Find where the given text appears and provide that cell's center as (x, y) coordinate. 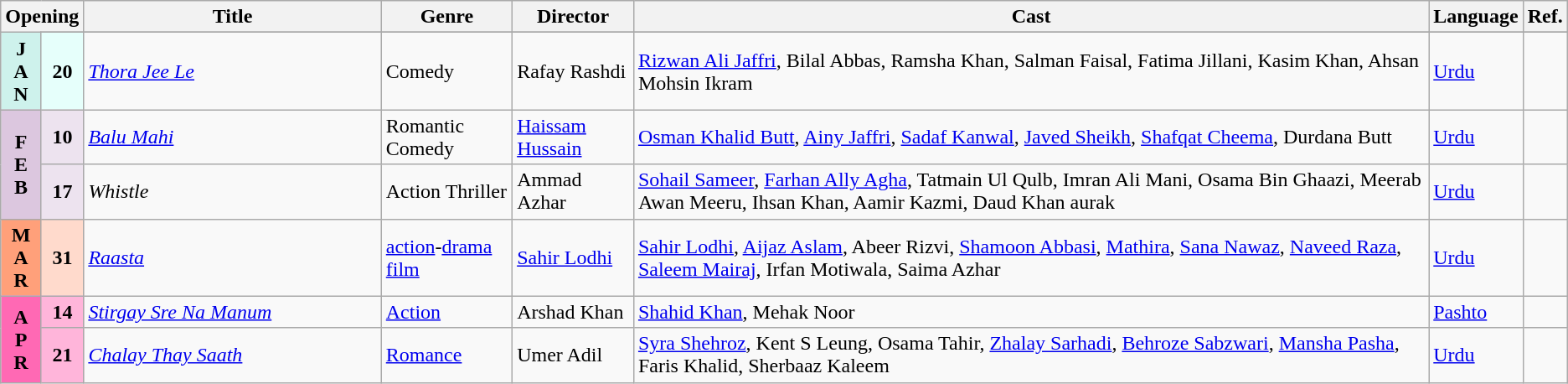
Syra Shehroz, Kent S Leung, Osama Tahir, Zhalay Sarhadi, Behroze Sabzwari, Mansha Pasha, Faris Khalid, Sherbaaz Kaleem (1030, 355)
Title (233, 17)
Romantic Comedy (446, 138)
Sohail Sameer, Farhan Ally Agha, Tatmain Ul Qulb, Imran Ali Mani, Osama Bin Ghaazi, Meerab Awan Meeru, Ihsan Khan, Aamir Kazmi, Daud Khan aurak (1030, 191)
APR (22, 339)
20 (62, 71)
FEB (22, 164)
Chalay Thay Saath (233, 355)
Pashto (1476, 312)
Rafay Rashdi (573, 71)
Rizwan Ali Jaffri, Bilal Abbas, Ramsha Khan, Salman Faisal, Fatima Jillani, Kasim Khan, Ahsan Mohsin Ikram (1030, 71)
14 (62, 312)
Action (446, 312)
MAR (22, 257)
Ammad Azhar (573, 191)
Cast (1030, 17)
Thora Jee Le (233, 71)
Sahir Lodhi (573, 257)
Comedy (446, 71)
Haissam Hussain (573, 138)
Action Thriller (446, 191)
Language (1476, 17)
JAN (22, 71)
Ref. (1545, 17)
Genre (446, 17)
Sahir Lodhi, Aijaz Aslam, Abeer Rizvi, Shamoon Abbasi, Mathira, Sana Nawaz, Naveed Raza, Saleem Mairaj, Irfan Motiwala, Saima Azhar (1030, 257)
Shahid Khan, Mehak Noor (1030, 312)
action-drama film (446, 257)
10 (62, 138)
Umer Adil (573, 355)
Arshad Khan (573, 312)
Opening (42, 17)
17 (62, 191)
21 (62, 355)
Romance (446, 355)
31 (62, 257)
Osman Khalid Butt, Ainy Jaffri, Sadaf Kanwal, Javed Sheikh, Shafqat Cheema, Durdana Butt (1030, 138)
Raasta (233, 257)
Whistle (233, 191)
Director (573, 17)
Stirgay Sre Na Manum (233, 312)
Balu Mahi (233, 138)
